Locate the cell with the specified text and output its [X, Y] center coordinate. 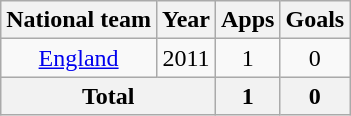
England [79, 58]
Apps [248, 20]
2011 [186, 58]
National team [79, 20]
Year [186, 20]
Goals [315, 20]
Total [108, 96]
